Return [x, y] of the center of cell containing provided text 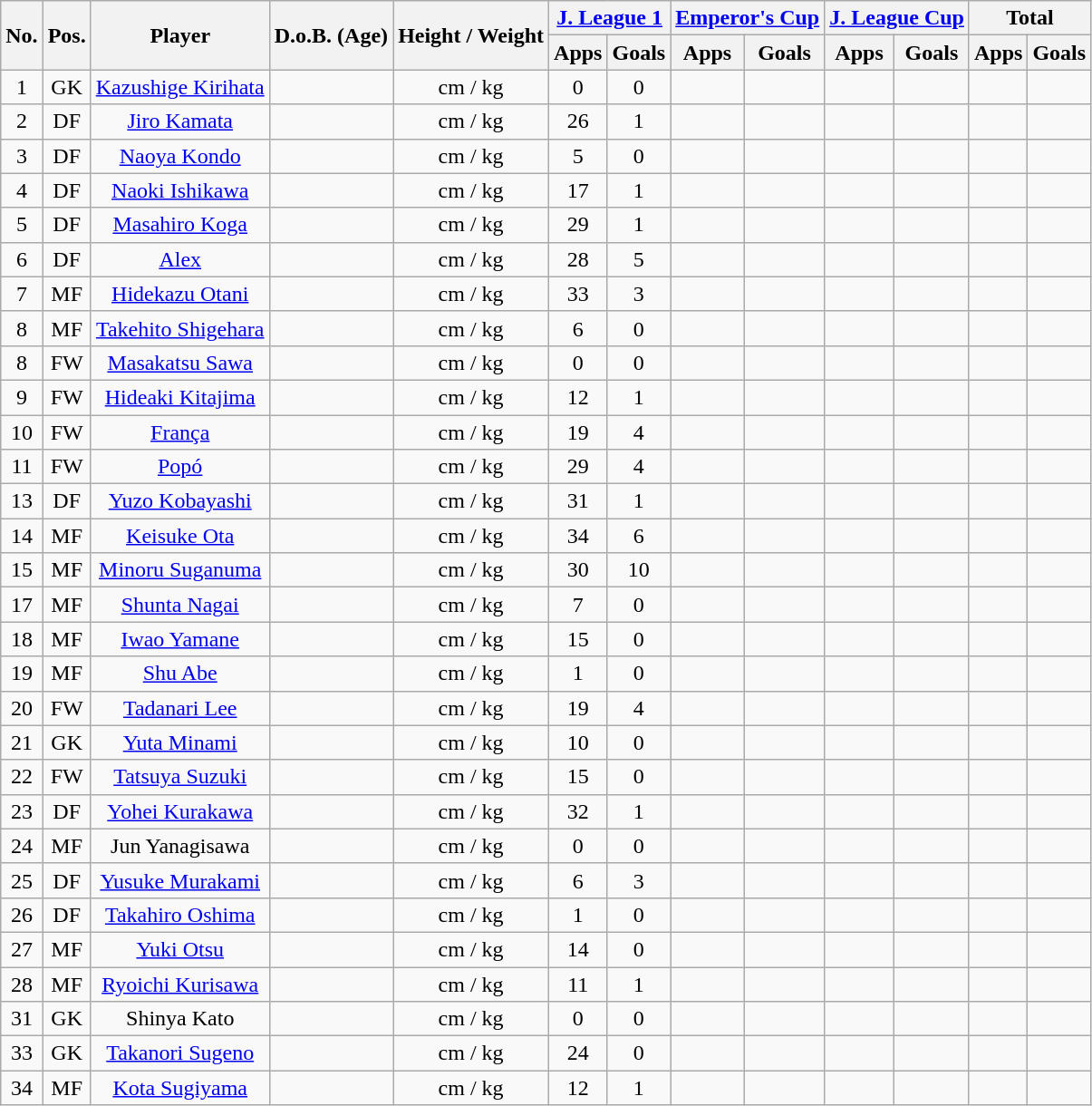
Naoya Kondo [179, 156]
Popó [179, 467]
Yohei Kurakawa [179, 811]
Takehito Shigehara [179, 328]
D.o.B. (Age) [331, 35]
Masahiro Koga [179, 225]
No. [22, 35]
Player [179, 35]
Total [1029, 18]
França [179, 432]
2 [22, 121]
Shunta Nagai [179, 605]
Alex [179, 259]
Naoki Ishikawa [179, 190]
9 [22, 397]
18 [22, 639]
Minoru Suganuma [179, 570]
Shu Abe [179, 674]
30 [578, 570]
23 [22, 811]
25 [22, 880]
32 [578, 811]
Ryoichi Kurisawa [179, 984]
J. League Cup [897, 18]
Pos. [67, 35]
Tatsuya Suzuki [179, 777]
Tadanari Lee [179, 708]
13 [22, 501]
20 [22, 708]
27 [22, 949]
Kota Sugiyama [179, 1088]
J. League 1 [610, 18]
Jun Yanagisawa [179, 846]
22 [22, 777]
Emperor's Cup [748, 18]
Yusuke Murakami [179, 880]
Hidekazu Otani [179, 294]
21 [22, 742]
Height / Weight [471, 35]
Keisuke Ota [179, 536]
Yuta Minami [179, 742]
Shinya Kato [179, 1019]
Yuzo Kobayashi [179, 501]
Takanori Sugeno [179, 1053]
Takahiro Oshima [179, 915]
Iwao Yamane [179, 639]
Kazushige Kirihata [179, 87]
Yuki Otsu [179, 949]
Jiro Kamata [179, 121]
Hideaki Kitajima [179, 397]
Masakatsu Sawa [179, 363]
